Detect which cell encompasses the target text, then output its [x, y] center coordinate. 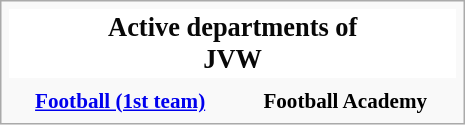
Football (1st team) [120, 101]
Active departments ofJVW [232, 44]
Football Academy [345, 101]
